Search for the cell housing the specified text and yield its (x, y) center coordinate. 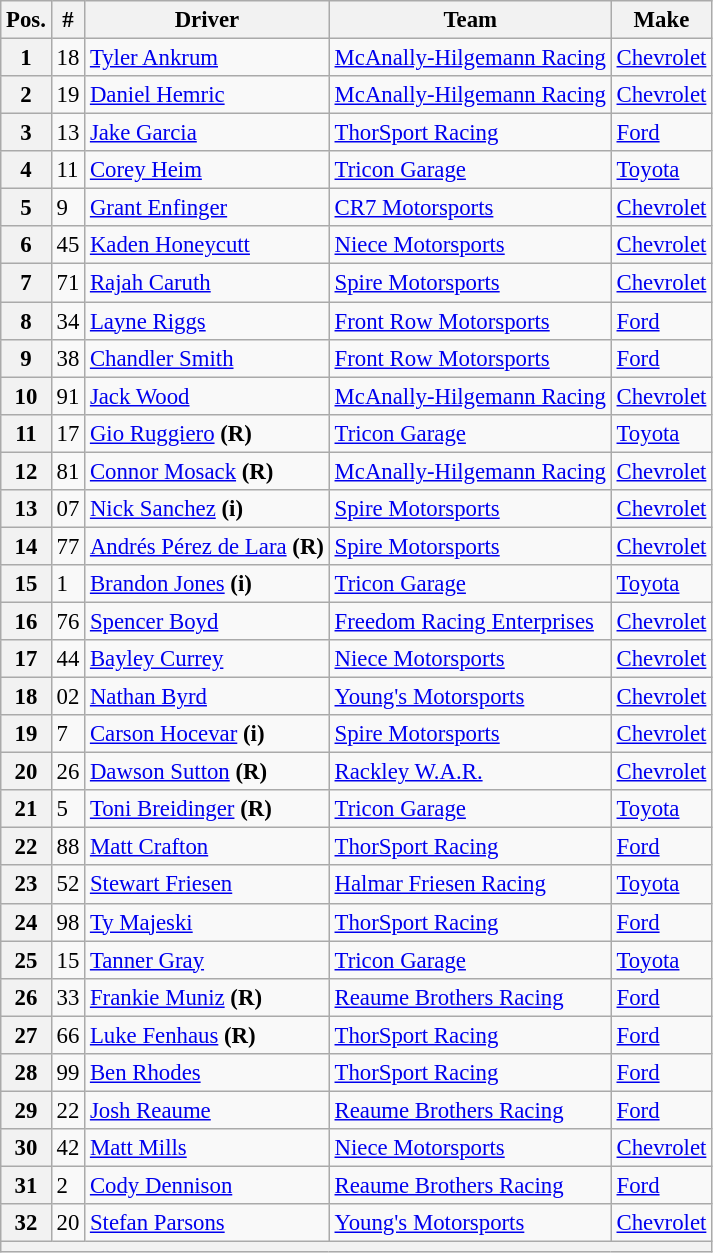
Tyler Ankrum (208, 58)
6 (26, 245)
33 (68, 997)
8 (26, 321)
Toni Breidinger (R) (208, 809)
Kaden Honeycutt (208, 245)
42 (68, 1148)
99 (68, 1073)
98 (68, 922)
38 (68, 358)
Connor Mosack (R) (208, 471)
77 (68, 546)
23 (26, 885)
Driver (208, 20)
Matt Crafton (208, 847)
29 (26, 1110)
32 (26, 1223)
16 (26, 621)
02 (68, 697)
Gio Ruggiero (R) (208, 433)
66 (68, 1035)
12 (26, 471)
Rackley W.A.R. (470, 772)
34 (68, 321)
Cody Dennison (208, 1185)
28 (26, 1073)
Matt Mills (208, 1148)
31 (26, 1185)
21 (26, 809)
Luke Fenhaus (R) (208, 1035)
30 (26, 1148)
45 (68, 245)
Spencer Boyd (208, 621)
3 (26, 133)
76 (68, 621)
71 (68, 283)
Corey Heim (208, 170)
Frankie Muniz (R) (208, 997)
81 (68, 471)
Ty Majeski (208, 922)
Brandon Jones (i) (208, 584)
10 (26, 396)
Nick Sanchez (i) (208, 509)
27 (26, 1035)
Nathan Byrd (208, 697)
Grant Enfinger (208, 208)
52 (68, 885)
24 (26, 922)
Chandler Smith (208, 358)
25 (26, 960)
# (68, 20)
Andrés Pérez de Lara (R) (208, 546)
Tanner Gray (208, 960)
Jake Garcia (208, 133)
Layne Riggs (208, 321)
Ben Rhodes (208, 1073)
07 (68, 509)
Halmar Friesen Racing (470, 885)
Stewart Friesen (208, 885)
88 (68, 847)
Daniel Hemric (208, 95)
14 (26, 546)
CR7 Motorsports (470, 208)
4 (26, 170)
Josh Reaume (208, 1110)
Pos. (26, 20)
Dawson Sutton (R) (208, 772)
Make (661, 20)
91 (68, 396)
44 (68, 659)
Team (470, 20)
Freedom Racing Enterprises (470, 621)
Rajah Caruth (208, 283)
Bayley Currey (208, 659)
Carson Hocevar (i) (208, 734)
Jack Wood (208, 396)
Stefan Parsons (208, 1223)
